Extract the (X, Y) coordinate from the center of the cell holding the provided text.  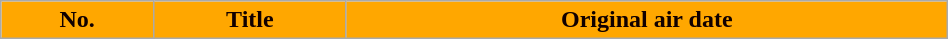
No. (78, 20)
Title (250, 20)
Original air date (646, 20)
